Extract the [x, y] coordinate from the center of the cell holding the provided text.  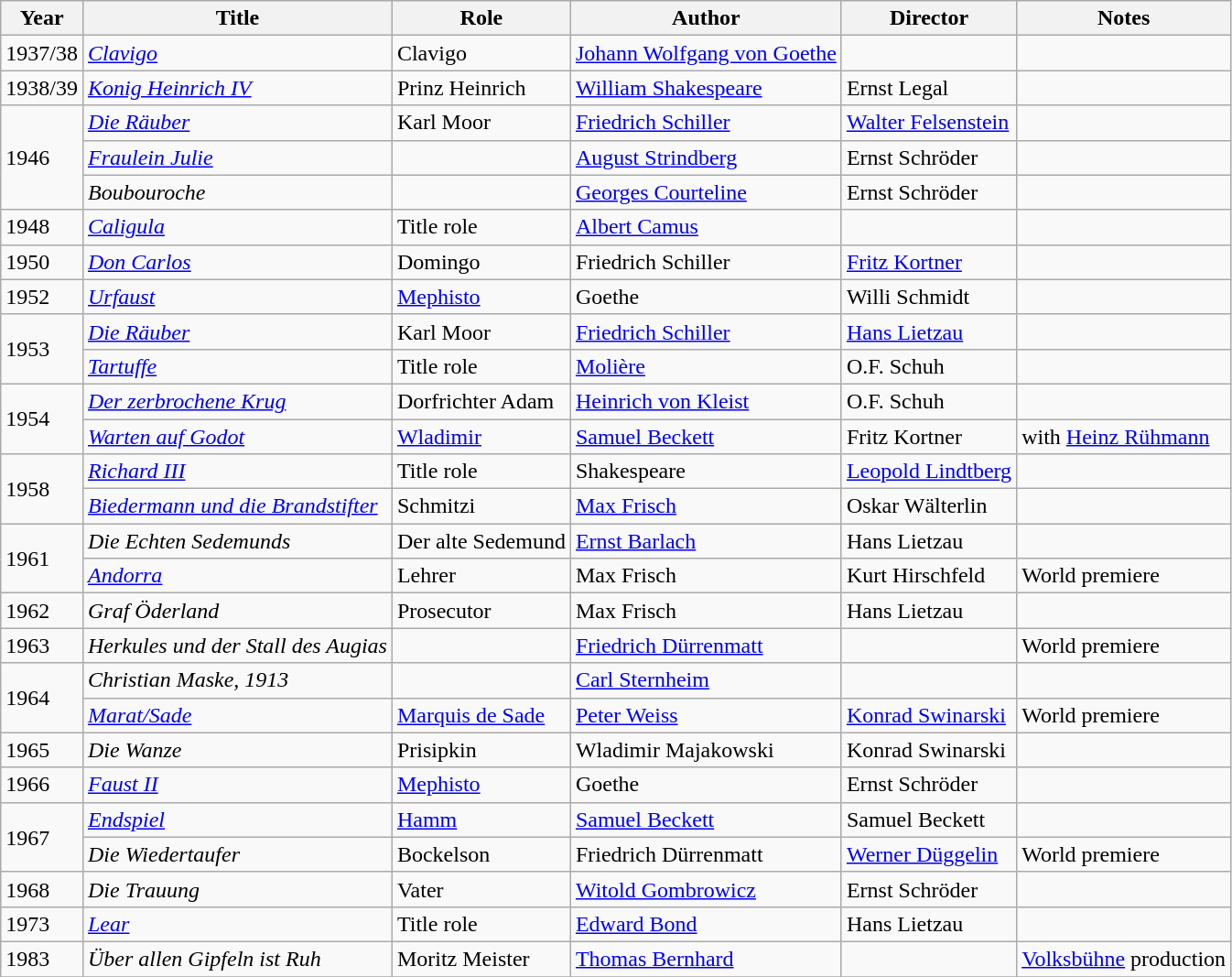
1938/39 [42, 88]
Wladimir Majakowski [706, 750]
Title [237, 18]
Schmitzi [481, 506]
Marquis de Sade [481, 715]
Wladimir [481, 437]
Andorra [237, 576]
1954 [42, 418]
1966 [42, 785]
1968 [42, 889]
Lear [237, 924]
1965 [42, 750]
Prinz Heinrich [481, 88]
Walter Felsenstein [928, 123]
Johann Wolfgang von Goethe [706, 53]
Die Trauung [237, 889]
Boubouroche [237, 192]
Peter Weiss [706, 715]
Moritz Meister [481, 959]
1983 [42, 959]
Director [928, 18]
with Heinz Rühmann [1124, 437]
Herkules und der Stall des Augias [237, 646]
Author [706, 18]
Domingo [481, 262]
Molière [706, 366]
1948 [42, 227]
1950 [42, 262]
Albert Camus [706, 227]
Richard III [237, 472]
1946 [42, 157]
Kurt Hirschfeld [928, 576]
August Strindberg [706, 157]
Ernst Legal [928, 88]
Leopold Lindtberg [928, 472]
1973 [42, 924]
Prosecutor [481, 611]
Konig Heinrich IV [237, 88]
Biedermann und die Brandstifter [237, 506]
1952 [42, 297]
Georges Courteline [706, 192]
Heinrich von Kleist [706, 401]
Edward Bond [706, 924]
Dorfrichter Adam [481, 401]
William Shakespeare [706, 88]
1937/38 [42, 53]
Warten auf Godot [237, 437]
Ernst Barlach [706, 541]
Werner Düggelin [928, 854]
Bockelson [481, 854]
Role [481, 18]
Graf Öderland [237, 611]
Hamm [481, 820]
Don Carlos [237, 262]
Fraulein Julie [237, 157]
1958 [42, 489]
Willi Schmidt [928, 297]
Der alte Sedemund [481, 541]
Marat/Sade [237, 715]
Witold Gombrowicz [706, 889]
Thomas Bernhard [706, 959]
Notes [1124, 18]
Year [42, 18]
1961 [42, 559]
1953 [42, 349]
Carl Sternheim [706, 680]
1962 [42, 611]
Christian Maske, 1913 [237, 680]
Über allen Gipfeln ist Ruh [237, 959]
Vater [481, 889]
1967 [42, 837]
Die Wanze [237, 750]
Urfaust [237, 297]
Faust II [237, 785]
Caligula [237, 227]
Endspiel [237, 820]
Tartuffe [237, 366]
Die Wiedertaufer [237, 854]
Lehrer [481, 576]
Oskar Wälterlin [928, 506]
Die Echten Sedemunds [237, 541]
Der zerbrochene Krug [237, 401]
Shakespeare [706, 472]
Volksbühne production [1124, 959]
1964 [42, 698]
1963 [42, 646]
Prisipkin [481, 750]
